Return [x, y] of the center of cell containing provided text 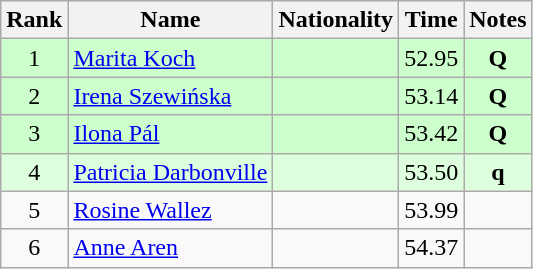
Marita Koch [170, 58]
5 [34, 210]
4 [34, 172]
Rosine Wallez [170, 210]
2 [34, 96]
53.42 [432, 134]
3 [34, 134]
Patricia Darbonville [170, 172]
Notes [498, 20]
6 [34, 248]
Anne Aren [170, 248]
Ilona Pál [170, 134]
54.37 [432, 248]
q [498, 172]
53.50 [432, 172]
Irena Szewińska [170, 96]
Rank [34, 20]
1 [34, 58]
52.95 [432, 58]
53.14 [432, 96]
Nationality [336, 20]
Time [432, 20]
Name [170, 20]
53.99 [432, 210]
